Determine the [X, Y] coordinate at the center of the cell enclosing the given text.  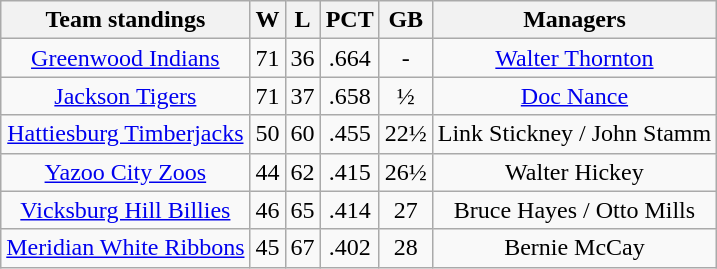
.455 [350, 134]
Walter Thornton [574, 58]
PCT [350, 20]
Link Stickney / John Stamm [574, 134]
Doc Nance [574, 96]
Hattiesburg Timberjacks [126, 134]
26½ [406, 172]
Vicksburg Hill Billies [126, 210]
50 [268, 134]
½ [406, 96]
62 [302, 172]
Managers [574, 20]
Yazoo City Zoos [126, 172]
27 [406, 210]
28 [406, 248]
.664 [350, 58]
37 [302, 96]
.415 [350, 172]
Bruce Hayes / Otto Mills [574, 210]
L [302, 20]
- [406, 58]
Walter Hickey [574, 172]
.402 [350, 248]
GB [406, 20]
46 [268, 210]
W [268, 20]
67 [302, 248]
60 [302, 134]
65 [302, 210]
44 [268, 172]
.658 [350, 96]
36 [302, 58]
Meridian White Ribbons [126, 248]
Team standings [126, 20]
45 [268, 248]
22½ [406, 134]
Jackson Tigers [126, 96]
.414 [350, 210]
Bernie McCay [574, 248]
Greenwood Indians [126, 58]
